From the cell containing the given text, extract its center point as [X, Y] coordinate. 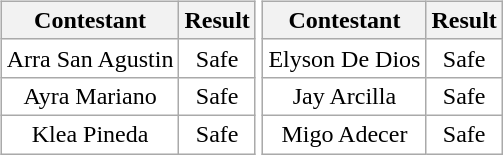
Elyson De Dios [344, 58]
Jay Arcilla [344, 96]
Ayra Mariano [90, 96]
Migo Adecer [344, 134]
Arra San Agustin [90, 58]
Klea Pineda [90, 134]
